Determine the [x, y] coordinate at the center of the cell enclosing the given text.  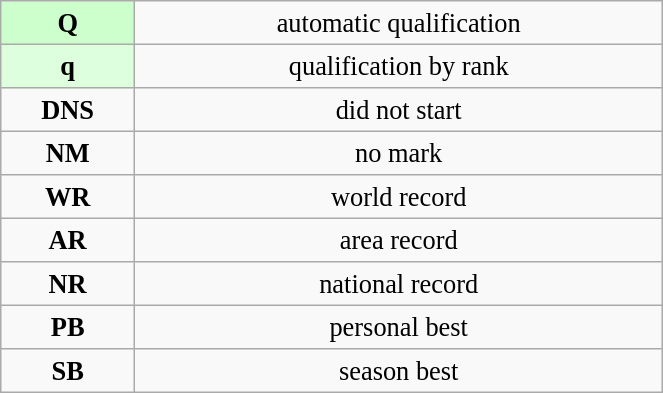
personal best [399, 327]
AR [68, 240]
NM [68, 153]
season best [399, 371]
DNS [68, 109]
SB [68, 371]
PB [68, 327]
qualification by rank [399, 66]
did not start [399, 109]
WR [68, 197]
automatic qualification [399, 22]
NR [68, 284]
no mark [399, 153]
q [68, 66]
world record [399, 197]
area record [399, 240]
Q [68, 22]
national record [399, 284]
